Provide the (x, y) coordinate of the cell's center where the given text is located.  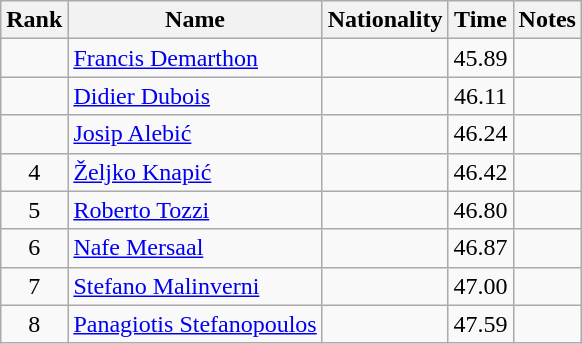
Nationality (385, 20)
46.11 (480, 96)
6 (34, 248)
Panagiotis Stefanopoulos (195, 324)
46.87 (480, 248)
46.24 (480, 134)
47.59 (480, 324)
7 (34, 286)
5 (34, 210)
46.80 (480, 210)
Didier Dubois (195, 96)
Rank (34, 20)
4 (34, 172)
45.89 (480, 58)
Francis Demarthon (195, 58)
46.42 (480, 172)
8 (34, 324)
Josip Alebić (195, 134)
47.00 (480, 286)
Name (195, 20)
Roberto Tozzi (195, 210)
Nafe Mersaal (195, 248)
Time (480, 20)
Stefano Malinverni (195, 286)
Željko Knapić (195, 172)
Notes (547, 20)
